Return the [x, y] coordinate for the center point of the cell that contains the specified text.  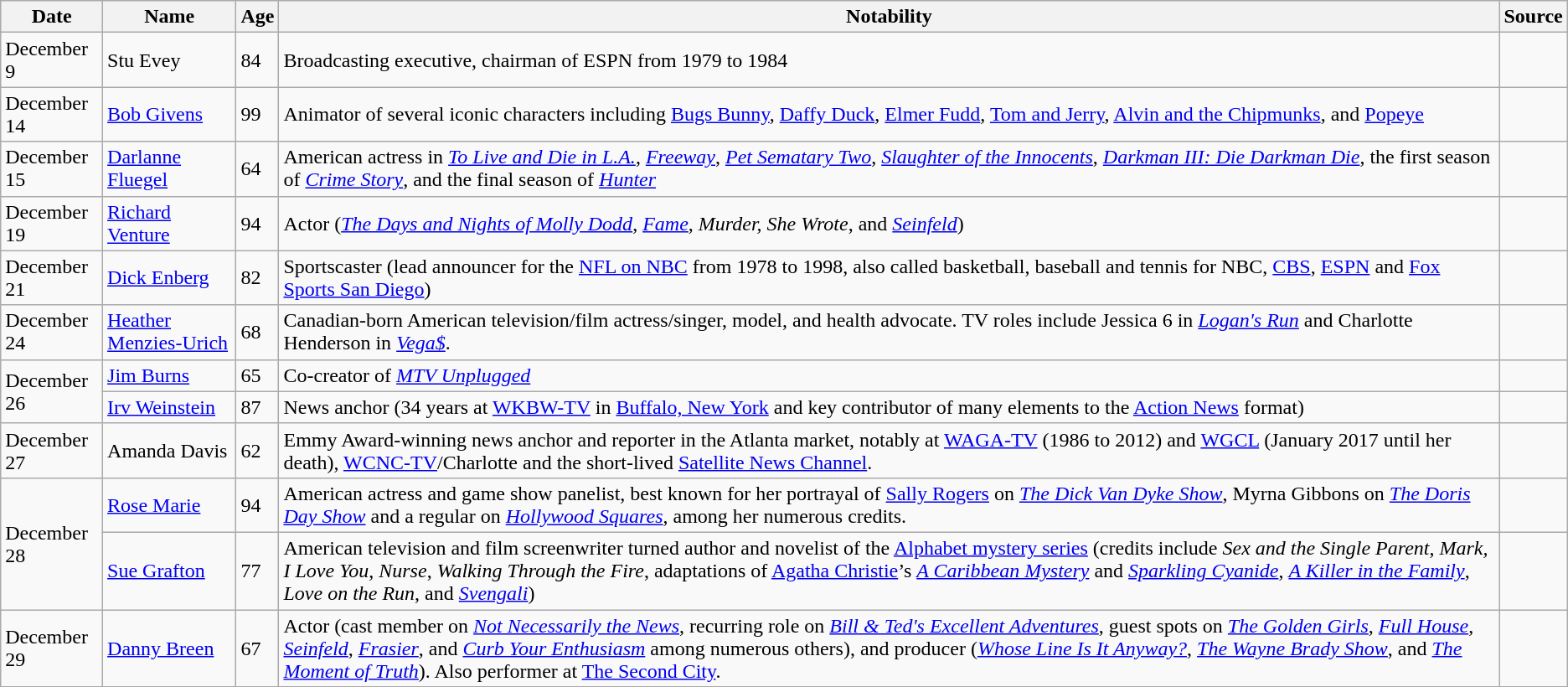
Age [258, 17]
December 21 [52, 278]
December 19 [52, 223]
Sue Grafton [169, 571]
Darlanne Fluegel [169, 169]
Date [52, 17]
Actor (The Days and Nights of Molly Dodd, Fame, Murder, She Wrote, and Seinfeld) [890, 223]
Animator of several iconic characters including Bugs Bunny, Daffy Duck, Elmer Fudd, Tom and Jerry, Alvin and the Chipmunks, and Popeye [890, 114]
62 [258, 451]
82 [258, 278]
87 [258, 407]
Danny Breen [169, 648]
December 27 [52, 451]
December 24 [52, 332]
Name [169, 17]
Stu Evey [169, 60]
67 [258, 648]
News anchor (34 years at WKBW-TV in Buffalo, New York and key contributor of many elements to the Action News format) [890, 407]
77 [258, 571]
Irv Weinstein [169, 407]
68 [258, 332]
Broadcasting executive, chairman of ESPN from 1979 to 1984 [890, 60]
December 14 [52, 114]
December 9 [52, 60]
Rose Marie [169, 504]
Heather Menzies-Urich [169, 332]
Source [1533, 17]
84 [258, 60]
Notability [890, 17]
64 [258, 169]
Co-creator of MTV Unplugged [890, 375]
65 [258, 375]
Amanda Davis [169, 451]
Dick Enberg [169, 278]
Jim Burns [169, 375]
December 26 [52, 391]
December 28 [52, 543]
December 15 [52, 169]
99 [258, 114]
Bob Givens [169, 114]
December 29 [52, 648]
Richard Venture [169, 223]
